Extract the [X, Y] coordinate from the center of the cell holding the provided text.  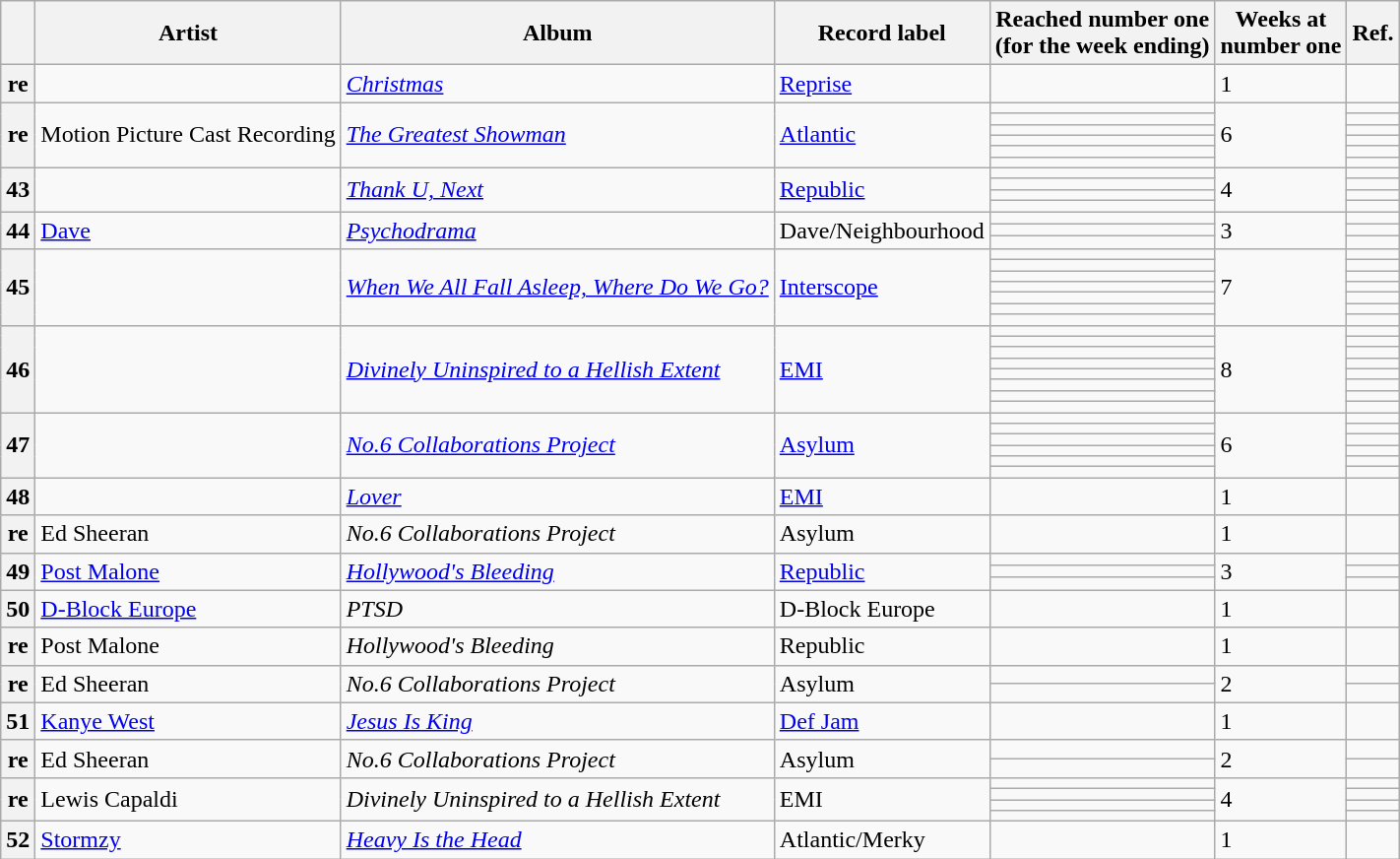
Album [557, 33]
Record label [882, 33]
51 [18, 721]
Dave/Neighbourhood [882, 230]
Lover [557, 496]
Lewis Capaldi [188, 799]
Reached number one(for the week ending) [1103, 33]
48 [18, 496]
45 [18, 288]
Artist [188, 33]
When We All Fall Asleep, Where Do We Go? [557, 288]
Weeks atnumber one [1281, 33]
52 [18, 840]
Motion Picture Cast Recording [188, 135]
Thank U, Next [557, 189]
Dave [188, 230]
Ref. [1372, 33]
Psychodrama [557, 230]
Def Jam [882, 721]
Atlantic [882, 135]
44 [18, 230]
Reprise [882, 84]
7 [1281, 288]
49 [18, 571]
47 [18, 444]
50 [18, 609]
The Greatest Showman [557, 135]
Heavy Is the Head [557, 840]
43 [18, 189]
46 [18, 368]
Christmas [557, 84]
Kanye West [188, 721]
Interscope [882, 288]
Atlantic/Merky [882, 840]
Jesus Is King [557, 721]
8 [1281, 368]
PTSD [557, 609]
Stormzy [188, 840]
